Return (x, y) of the center of cell containing provided text 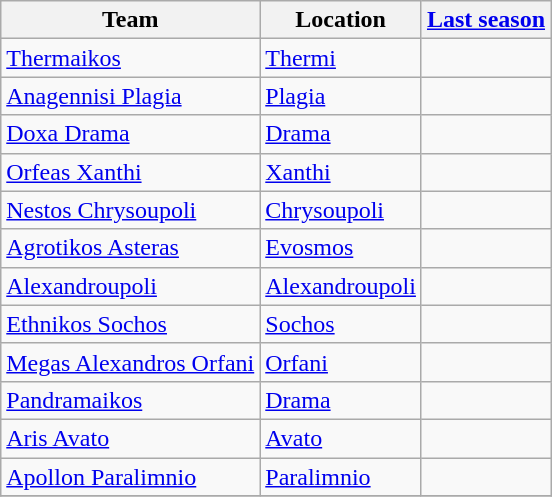
Thermaikos (130, 58)
Plagia (341, 96)
Avato (341, 438)
Chrysoupoli (341, 210)
Pandramaikos (130, 400)
Aris Avato (130, 438)
Ethnikos Sochos (130, 324)
Xanthi (341, 172)
Orfeas Xanthi (130, 172)
Team (130, 20)
Megas Alexandros Orfani (130, 362)
Orfani (341, 362)
Nestos Chrysoupoli (130, 210)
Evosmos (341, 248)
Apollon Paralimnio (130, 477)
Thermi (341, 58)
Location (341, 20)
Anagennisi Plagia (130, 96)
Agrotikos Asteras (130, 248)
Sochos (341, 324)
Doxa Drama (130, 134)
Paralimnio (341, 477)
Last season (486, 20)
